For the text-containing cell, return its midpoint in [x, y] coordinate format. 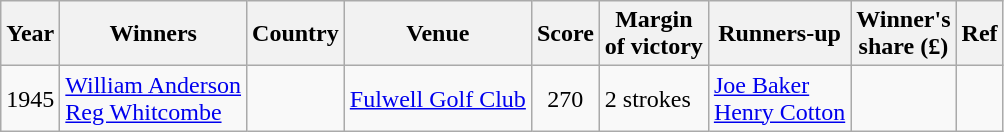
Year [30, 34]
Ref [980, 34]
270 [565, 98]
Country [296, 34]
Marginof victory [654, 34]
Runners-up [779, 34]
1945 [30, 98]
2 strokes [654, 98]
Fulwell Golf Club [438, 98]
Score [565, 34]
Winner'sshare (£) [904, 34]
William AndersonReg Whitcombe [154, 98]
Joe Baker Henry Cotton [779, 98]
Venue [438, 34]
Winners [154, 34]
